Output the [x, y] coordinate of the center of the cell containing the given text.  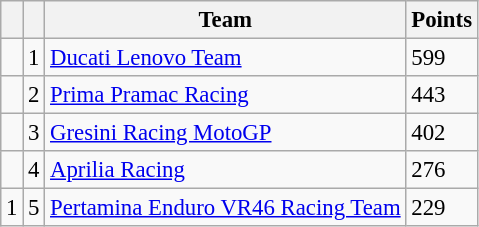
Pertamina Enduro VR46 Racing Team [226, 208]
5 [34, 208]
276 [442, 170]
2 [34, 95]
3 [34, 133]
Team [226, 20]
402 [442, 133]
Ducati Lenovo Team [226, 58]
Aprilia Racing [226, 170]
229 [442, 208]
4 [34, 170]
443 [442, 95]
599 [442, 58]
Prima Pramac Racing [226, 95]
Points [442, 20]
Gresini Racing MotoGP [226, 133]
